Return the [X, Y] coordinate for the center point of the cell that contains the specified text.  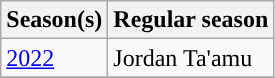
Regular season [191, 20]
Jordan Ta'amu [191, 58]
2022 [54, 58]
Season(s) [54, 20]
